Capture the cell that displays the provided text and extract its [x, y] central coordinate. 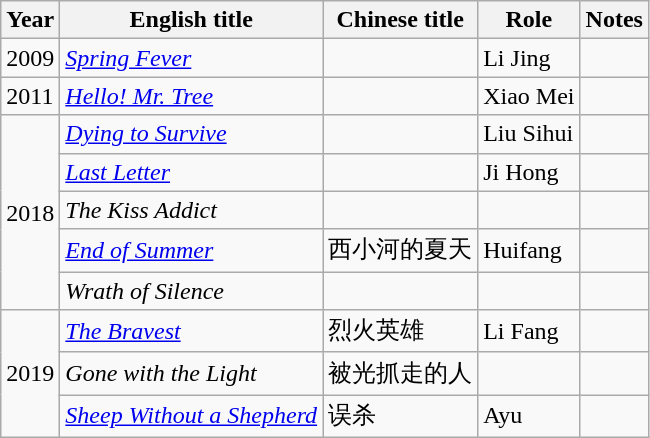
The Bravest [192, 332]
Hello! Mr. Tree [192, 96]
Notes [614, 20]
Ayu [529, 416]
Sheep Without a Shepherd [192, 416]
Gone with the Light [192, 374]
Dying to Survive [192, 134]
Li Jing [529, 58]
2019 [30, 374]
Year [30, 20]
Spring Fever [192, 58]
2011 [30, 96]
The Kiss Addict [192, 210]
西小河的夏天 [400, 250]
Wrath of Silence [192, 291]
Ji Hong [529, 172]
English title [192, 20]
被光抓走的人 [400, 374]
Last Letter [192, 172]
Liu Sihui [529, 134]
Chinese title [400, 20]
2009 [30, 58]
误杀 [400, 416]
Li Fang [529, 332]
烈火英雄 [400, 332]
Role [529, 20]
Huifang [529, 250]
Xiao Mei [529, 96]
2018 [30, 212]
End of Summer [192, 250]
